Determine the [x, y] coordinate at the center of the cell enclosing the given text.  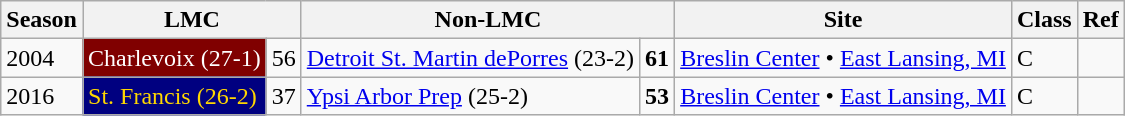
56 [284, 58]
Site [844, 20]
2016 [42, 96]
37 [284, 96]
Class [1044, 20]
Non-LMC [488, 20]
Charlevoix (27-1) [174, 58]
St. Francis (26-2) [174, 96]
Ref [1100, 20]
LMC [192, 20]
53 [658, 96]
Season [42, 20]
2004 [42, 58]
Detroit St. Martin dePorres (23-2) [470, 58]
Ypsi Arbor Prep (25-2) [470, 96]
61 [658, 58]
